Pinpoint the cell where the given text exists, returning its [x, y] midpoint coordinate. 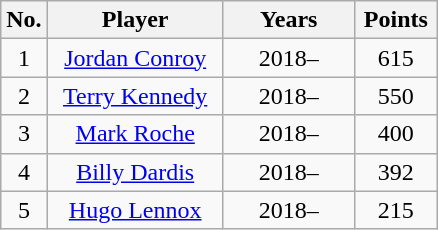
5 [24, 210]
615 [396, 58]
Player [135, 20]
400 [396, 134]
Hugo Lennox [135, 210]
2 [24, 96]
550 [396, 96]
Years [288, 20]
No. [24, 20]
Billy Dardis [135, 172]
4 [24, 172]
392 [396, 172]
Points [396, 20]
215 [396, 210]
Terry Kennedy [135, 96]
Jordan Conroy [135, 58]
3 [24, 134]
Mark Roche [135, 134]
1 [24, 58]
